Return (X, Y) of the center of cell containing provided text 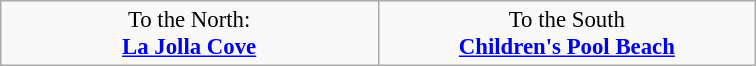
To the SouthChildren's Pool Beach (567, 34)
To the North:La Jolla Cove (189, 34)
